Detect which cell encompasses the target text, then output its [x, y] center coordinate. 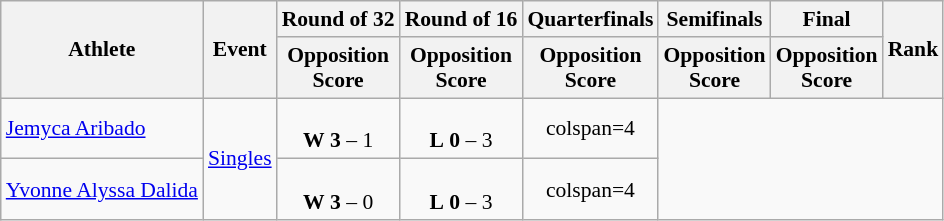
Round of 16 [462, 19]
Yvonne Alyssa Dalida [102, 190]
Quarterfinals [590, 19]
Round of 32 [338, 19]
Final [827, 19]
Rank [914, 50]
Event [240, 50]
W 3 – 0 [338, 190]
W 3 – 1 [338, 128]
Jemyca Aribado [102, 128]
Semifinals [714, 19]
Athlete [102, 50]
Singles [240, 159]
